Detect which cell encompasses the target text, then output its [X, Y] center coordinate. 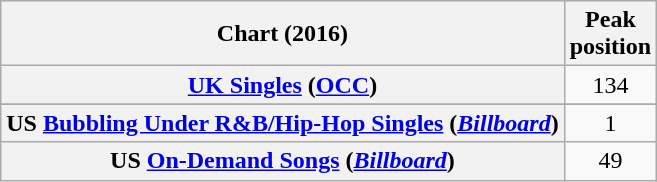
1 [610, 123]
Peakposition [610, 34]
UK Singles (OCC) [282, 85]
US Bubbling Under R&B/Hip-Hop Singles (Billboard) [282, 123]
US On-Demand Songs (Billboard) [282, 161]
134 [610, 85]
Chart (2016) [282, 34]
49 [610, 161]
